Extract the (X, Y) coordinate from the center of the cell holding the provided text.  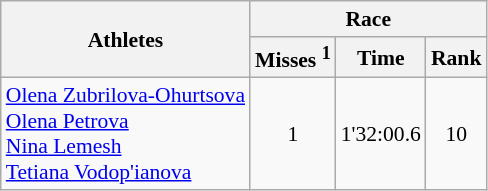
1'32:00.6 (381, 134)
Time (381, 58)
Athletes (126, 40)
10 (456, 134)
1 (293, 134)
Rank (456, 58)
Olena Zubrilova-OhurtsovaOlena PetrovaNina LemeshTetiana Vodop'ianova (126, 134)
Misses 1 (293, 58)
Race (368, 19)
